Capture the cell that displays the provided text and extract its [x, y] central coordinate. 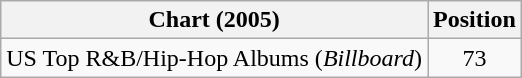
Position [475, 20]
US Top R&B/Hip-Hop Albums (Billboard) [214, 58]
Chart (2005) [214, 20]
73 [475, 58]
